From the cell containing the given text, extract its center point as [X, Y] coordinate. 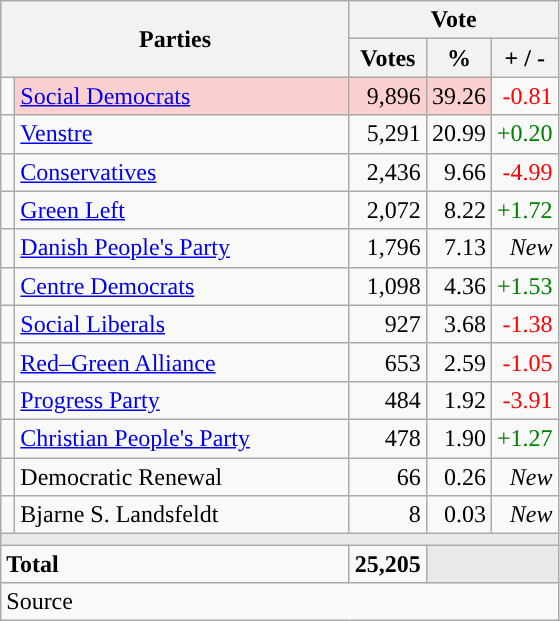
9,896 [388, 96]
Red–Green Alliance [182, 362]
-1.05 [524, 362]
+ / - [524, 58]
-3.91 [524, 400]
-4.99 [524, 172]
1.90 [458, 438]
4.36 [458, 286]
Venstre [182, 134]
-1.38 [524, 324]
Danish People's Party [182, 248]
2,436 [388, 172]
Conservatives [182, 172]
25,205 [388, 564]
Centre Democrats [182, 286]
Total [176, 564]
1,796 [388, 248]
478 [388, 438]
20.99 [458, 134]
+1.27 [524, 438]
7.13 [458, 248]
66 [388, 477]
Green Left [182, 210]
Social Liberals [182, 324]
1.92 [458, 400]
484 [388, 400]
39.26 [458, 96]
9.66 [458, 172]
3.68 [458, 324]
Source [280, 602]
+0.20 [524, 134]
% [458, 58]
0.26 [458, 477]
Christian People's Party [182, 438]
8.22 [458, 210]
Vote [454, 20]
653 [388, 362]
0.03 [458, 515]
Social Democrats [182, 96]
Progress Party [182, 400]
1,098 [388, 286]
Votes [388, 58]
-0.81 [524, 96]
8 [388, 515]
Bjarne S. Landsfeldt [182, 515]
927 [388, 324]
2,072 [388, 210]
5,291 [388, 134]
+1.72 [524, 210]
2.59 [458, 362]
Parties [176, 39]
Democratic Renewal [182, 477]
+1.53 [524, 286]
